For the text-containing cell, return its midpoint in (x, y) coordinate format. 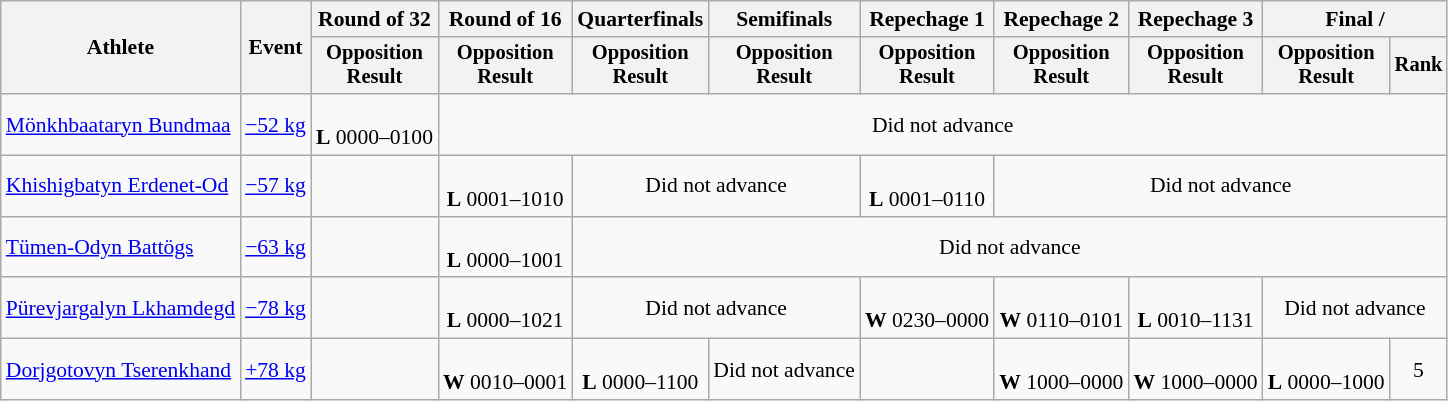
−63 kg (276, 248)
L 0000–1021 (505, 308)
Semifinals (784, 19)
W 0110–0101 (1061, 308)
Dorjgotovyn Tserenkhand (120, 370)
L 0000–1000 (1326, 370)
−57 kg (276, 186)
L 0010–1131 (1195, 308)
Mönkhbaataryn Bundmaa (120, 124)
L 0001–0110 (927, 186)
Pürevjargalyn Lkhamdegd (120, 308)
−52 kg (276, 124)
Rank (1419, 66)
Event (276, 48)
Repechage 1 (927, 19)
+78 kg (276, 370)
L 0000–0100 (374, 124)
L 0001–1010 (505, 186)
Tümen-Odyn Battögs (120, 248)
Khishigbatyn Erdenet-Od (120, 186)
5 (1419, 370)
W 0230–0000 (927, 308)
Repechage 2 (1061, 19)
Round of 16 (505, 19)
L 0000–1001 (505, 248)
−78 kg (276, 308)
Quarterfinals (640, 19)
W 0010–0001 (505, 370)
L 0000–1100 (640, 370)
Final / (1356, 19)
Repechage 3 (1195, 19)
Round of 32 (374, 19)
Athlete (120, 48)
